Find where the given text appears and provide that cell's center as [x, y] coordinate. 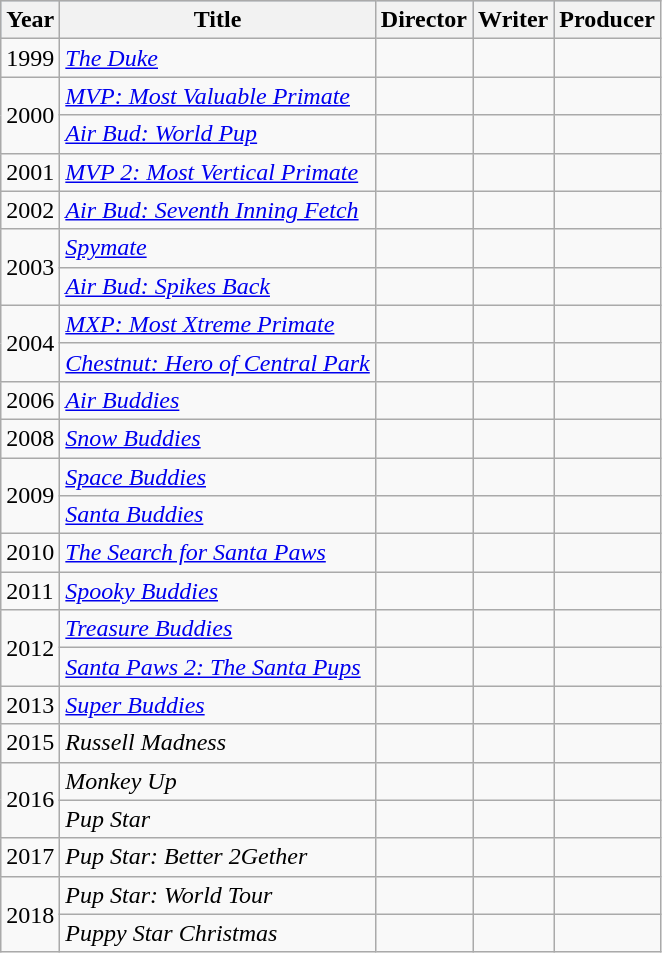
Title [218, 20]
Space Buddies [218, 477]
Air Bud: Spikes Back [218, 286]
2010 [30, 553]
2004 [30, 343]
Spooky Buddies [218, 591]
Pup Star [218, 819]
2003 [30, 267]
2006 [30, 400]
2018 [30, 914]
Treasure Buddies [218, 629]
2011 [30, 591]
2016 [30, 800]
MXP: Most Xtreme Primate [218, 324]
2001 [30, 172]
Pup Star: World Tour [218, 895]
Chestnut: Hero of Central Park [218, 362]
Producer [608, 20]
MVP: Most Valuable Primate [218, 96]
Snow Buddies [218, 438]
1999 [30, 58]
The Search for Santa Paws [218, 553]
2000 [30, 115]
Director [424, 20]
2012 [30, 648]
Monkey Up [218, 781]
2015 [30, 743]
Russell Madness [218, 743]
Air Buddies [218, 400]
Year [30, 20]
The Duke [218, 58]
Super Buddies [218, 705]
Writer [514, 20]
2008 [30, 438]
2002 [30, 210]
Puppy Star Christmas [218, 933]
2009 [30, 496]
Air Bud: World Pup [218, 134]
Santa Buddies [218, 515]
Spymate [218, 248]
Air Bud: Seventh Inning Fetch [218, 210]
Pup Star: Better 2Gether [218, 857]
2013 [30, 705]
MVP 2: Most Vertical Primate [218, 172]
2017 [30, 857]
Santa Paws 2: The Santa Pups [218, 667]
